Pinpoint the cell where the given text exists, returning its [X, Y] midpoint coordinate. 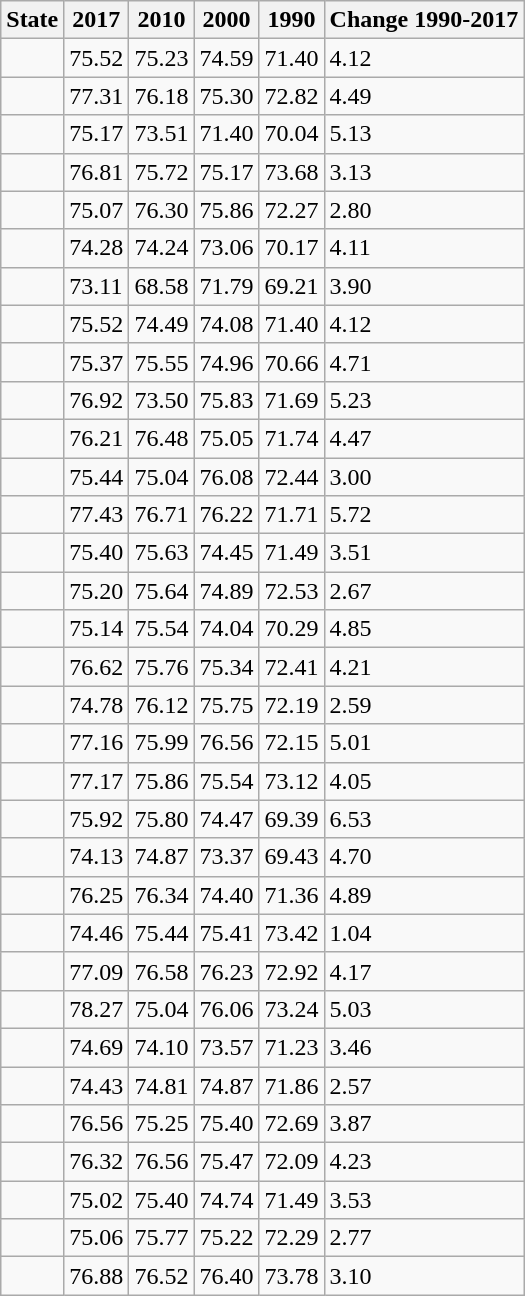
72.27 [292, 210]
75.64 [162, 591]
5.03 [424, 1009]
4.21 [424, 667]
3.87 [424, 1124]
77.09 [96, 971]
72.53 [292, 591]
73.37 [226, 857]
71.69 [292, 400]
4.11 [424, 248]
74.13 [96, 857]
77.43 [96, 515]
76.52 [162, 1276]
1990 [292, 20]
70.17 [292, 248]
4.85 [424, 629]
2000 [226, 20]
2.80 [424, 210]
3.46 [424, 1047]
State [32, 20]
72.15 [292, 743]
Change 1990-2017 [424, 20]
75.92 [96, 819]
70.29 [292, 629]
74.59 [226, 58]
76.12 [162, 705]
2.77 [424, 1238]
73.42 [292, 933]
70.66 [292, 362]
3.53 [424, 1200]
74.69 [96, 1047]
75.34 [226, 667]
75.20 [96, 591]
4.23 [424, 1162]
74.78 [96, 705]
75.06 [96, 1238]
2.57 [424, 1085]
1.04 [424, 933]
5.72 [424, 515]
72.41 [292, 667]
75.77 [162, 1238]
77.16 [96, 743]
5.13 [424, 134]
75.75 [226, 705]
72.69 [292, 1124]
74.45 [226, 553]
75.22 [226, 1238]
75.83 [226, 400]
76.48 [162, 438]
74.28 [96, 248]
74.40 [226, 895]
69.39 [292, 819]
75.55 [162, 362]
72.09 [292, 1162]
74.04 [226, 629]
73.57 [226, 1047]
76.06 [226, 1009]
74.89 [226, 591]
76.08 [226, 477]
4.89 [424, 895]
76.71 [162, 515]
72.92 [292, 971]
69.21 [292, 286]
2.59 [424, 705]
76.58 [162, 971]
69.43 [292, 857]
75.07 [96, 210]
73.06 [226, 248]
70.04 [292, 134]
74.43 [96, 1085]
72.29 [292, 1238]
71.36 [292, 895]
3.51 [424, 553]
71.86 [292, 1085]
74.96 [226, 362]
74.10 [162, 1047]
71.71 [292, 515]
75.25 [162, 1124]
2017 [96, 20]
71.74 [292, 438]
77.17 [96, 781]
76.62 [96, 667]
76.21 [96, 438]
73.11 [96, 286]
71.79 [226, 286]
3.00 [424, 477]
73.78 [292, 1276]
4.17 [424, 971]
76.23 [226, 971]
4.49 [424, 96]
78.27 [96, 1009]
75.72 [162, 172]
72.44 [292, 477]
6.53 [424, 819]
75.41 [226, 933]
75.99 [162, 743]
74.81 [162, 1085]
68.58 [162, 286]
4.47 [424, 438]
76.88 [96, 1276]
75.80 [162, 819]
74.24 [162, 248]
76.92 [96, 400]
2.67 [424, 591]
76.18 [162, 96]
75.47 [226, 1162]
73.68 [292, 172]
73.24 [292, 1009]
76.22 [226, 515]
75.30 [226, 96]
72.19 [292, 705]
75.05 [226, 438]
73.50 [162, 400]
74.08 [226, 324]
75.02 [96, 1200]
4.70 [424, 857]
73.51 [162, 134]
73.12 [292, 781]
2010 [162, 20]
76.40 [226, 1276]
77.31 [96, 96]
5.01 [424, 743]
75.63 [162, 553]
4.71 [424, 362]
3.13 [424, 172]
76.25 [96, 895]
76.81 [96, 172]
76.34 [162, 895]
74.74 [226, 1200]
74.49 [162, 324]
76.32 [96, 1162]
3.10 [424, 1276]
3.90 [424, 286]
72.82 [292, 96]
75.76 [162, 667]
4.05 [424, 781]
71.23 [292, 1047]
74.46 [96, 933]
75.14 [96, 629]
5.23 [424, 400]
75.37 [96, 362]
76.30 [162, 210]
74.47 [226, 819]
75.23 [162, 58]
